Return the (X, Y) coordinate for the center point of the cell that contains the specified text.  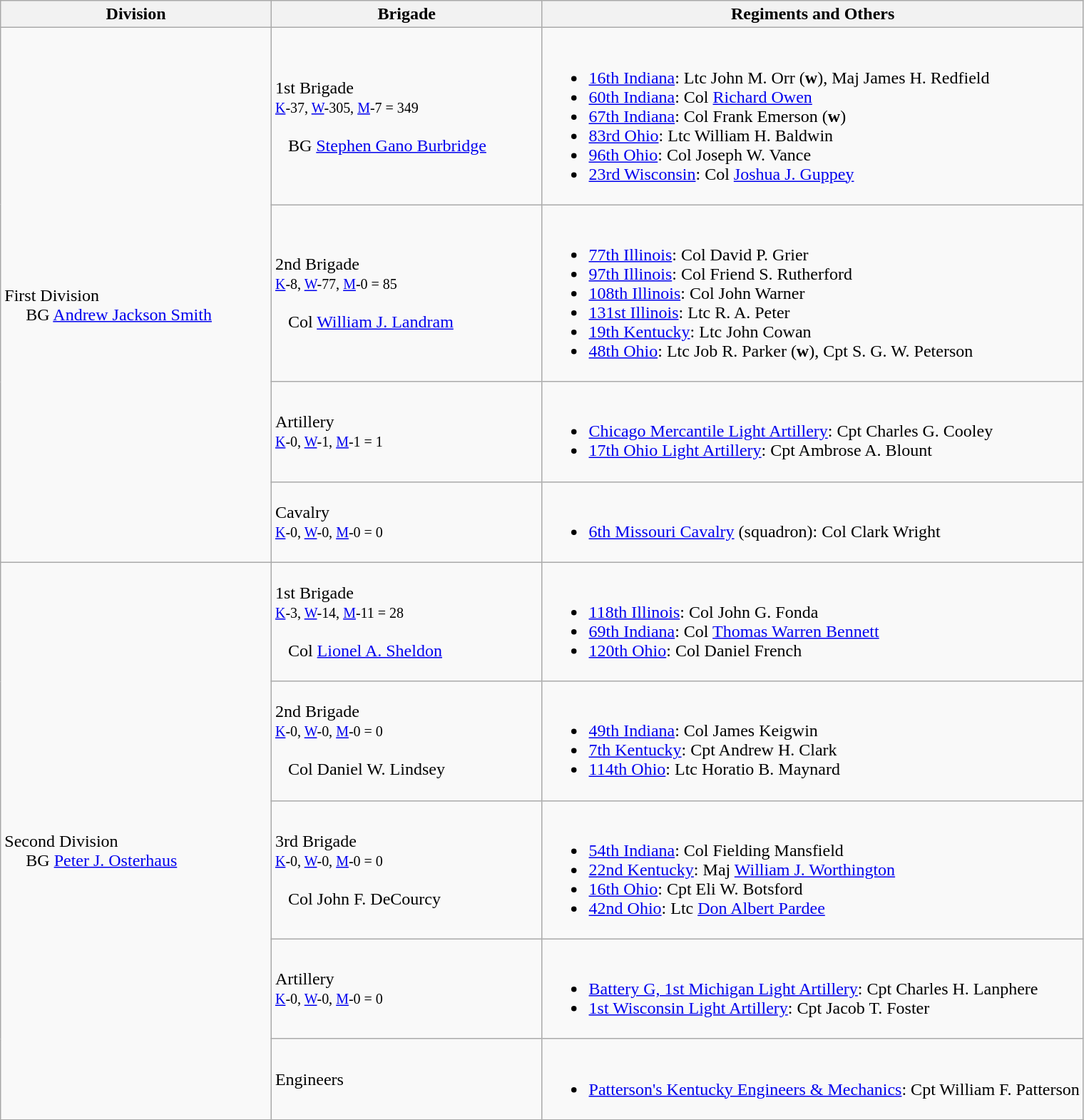
ArtilleryK-0, W-1, M-1 = 1 (406, 432)
Second Division BG Peter J. Osterhaus (136, 840)
ArtilleryK-0, W-0, M-0 = 0 (406, 989)
First Division BG Andrew Jackson Smith (136, 295)
2nd BrigadeK-8, W-77, M-0 = 85 Col William J. Landram (406, 293)
118th Illinois: Col John G. Fonda69th Indiana: Col Thomas Warren Bennett120th Ohio: Col Daniel French (813, 622)
49th Indiana: Col James Keigwin7th Kentucky: Cpt Andrew H. Clark114th Ohio: Ltc Horatio B. Maynard (813, 740)
54th Indiana: Col Fielding Mansfield22nd Kentucky: Maj William J. Worthington16th Ohio: Cpt Eli W. Botsford42nd Ohio: Ltc Don Albert Pardee (813, 870)
1st BrigadeK-37, W-305, M-7 = 349 BG Stephen Gano Burbridge (406, 116)
Regiments and Others (813, 14)
1st BrigadeK-3, W-14, M-11 = 28 Col Lionel A. Sheldon (406, 622)
Division (136, 14)
Brigade (406, 14)
Engineers (406, 1079)
3rd BrigadeK-0, W-0, M-0 = 0 Col John F. DeCourcy (406, 870)
CavalryK-0, W-0, M-0 = 0 (406, 522)
2nd BrigadeK-0, W-0, M-0 = 0 Col Daniel W. Lindsey (406, 740)
Chicago Mercantile Light Artillery: Cpt Charles G. Cooley17th Ohio Light Artillery: Cpt Ambrose A. Blount (813, 432)
Patterson's Kentucky Engineers & Mechanics: Cpt William F. Patterson (813, 1079)
Battery G, 1st Michigan Light Artillery: Cpt Charles H. Lanphere1st Wisconsin Light Artillery: Cpt Jacob T. Foster (813, 989)
6th Missouri Cavalry (squadron): Col Clark Wright (813, 522)
